Identify which cell holds the provided text, then report its (x, y) central coordinate. 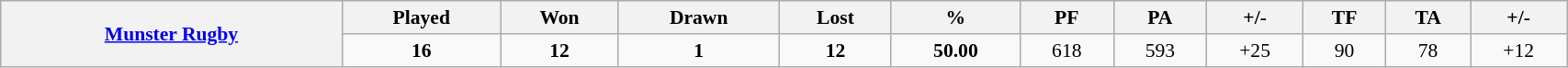
PF (1067, 17)
Won (558, 17)
593 (1160, 51)
Munster Rugby (171, 33)
+12 (1519, 51)
78 (1428, 51)
618 (1067, 51)
50.00 (955, 51)
Played (421, 17)
1 (699, 51)
PA (1160, 17)
+25 (1255, 51)
16 (421, 51)
Drawn (699, 17)
90 (1345, 51)
TF (1345, 17)
TA (1428, 17)
Lost (836, 17)
% (955, 17)
